Capture the cell that displays the provided text and extract its [X, Y] central coordinate. 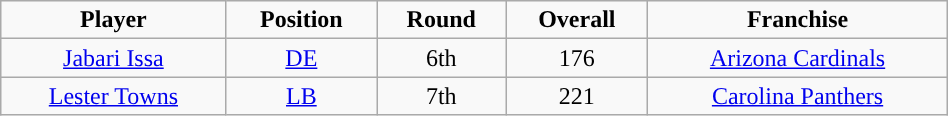
LB [302, 96]
Lester Towns [114, 96]
Arizona Cardinals [798, 58]
7th [442, 96]
Jabari Issa [114, 58]
6th [442, 58]
176 [577, 58]
221 [577, 96]
DE [302, 58]
Carolina Panthers [798, 96]
Round [442, 20]
Franchise [798, 20]
Position [302, 20]
Player [114, 20]
Overall [577, 20]
